Detect which cell encompasses the target text, then output its [x, y] center coordinate. 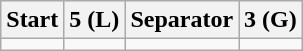
Separator [182, 20]
Start [32, 20]
5 (L) [94, 20]
3 (G) [271, 20]
